Determine the (X, Y) coordinate at the center of the cell enclosing the given text.  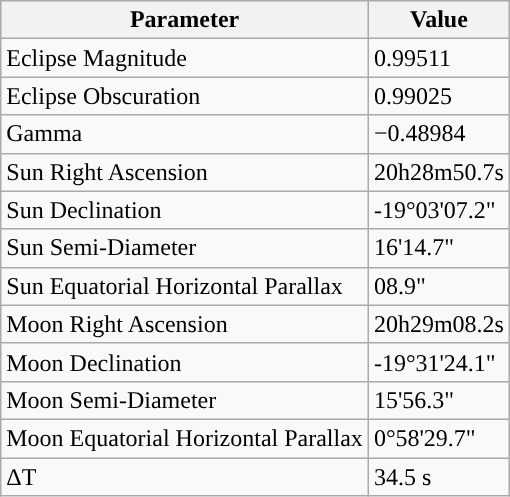
-19°03'07.2" (438, 210)
Moon Equatorial Horizontal Parallax (185, 438)
−0.48984 (438, 134)
0.99511 (438, 58)
Sun Semi-Diameter (185, 248)
20h28m50.7s (438, 172)
15'56.3" (438, 400)
20h29m08.2s (438, 324)
34.5 s (438, 477)
Sun Right Ascension (185, 172)
ΔT (185, 477)
Sun Equatorial Horizontal Parallax (185, 286)
Sun Declination (185, 210)
-19°31'24.1" (438, 362)
0.99025 (438, 96)
16'14.7" (438, 248)
Value (438, 20)
Eclipse Obscuration (185, 96)
Parameter (185, 20)
Gamma (185, 134)
Moon Declination (185, 362)
0°58'29.7" (438, 438)
Moon Semi-Diameter (185, 400)
Eclipse Magnitude (185, 58)
Moon Right Ascension (185, 324)
08.9" (438, 286)
